For the text-containing cell, return its midpoint in (x, y) coordinate format. 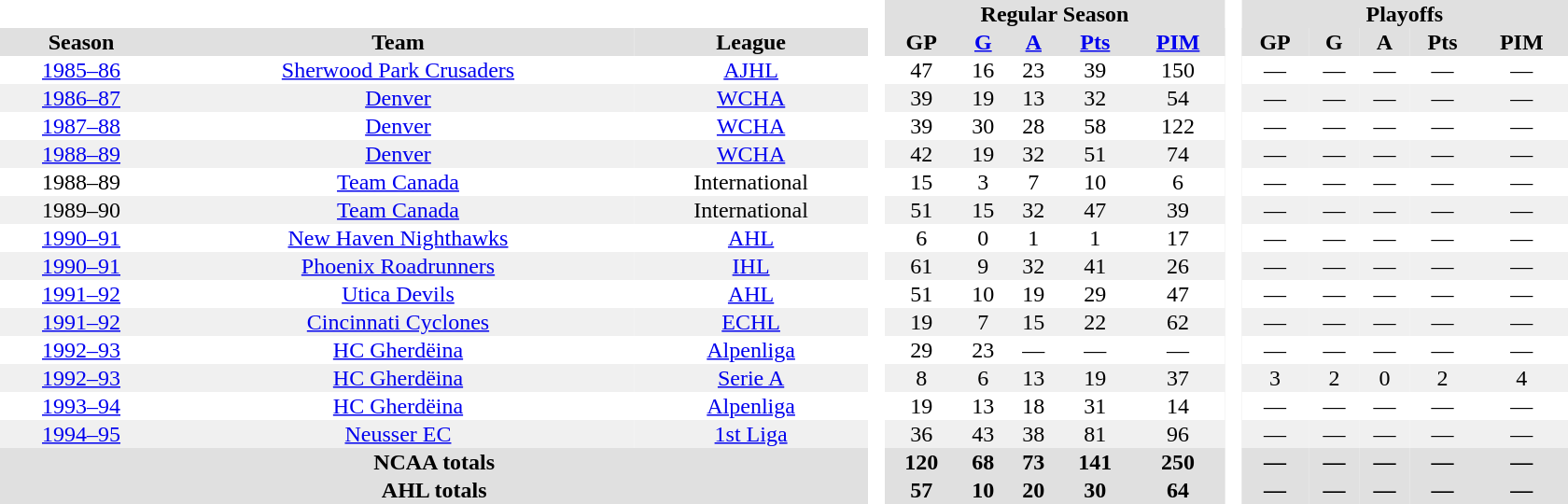
Season (81, 42)
64 (1178, 490)
57 (921, 490)
38 (1033, 434)
Utica Devils (398, 294)
62 (1178, 322)
73 (1033, 462)
Phoenix Roadrunners (398, 266)
150 (1178, 70)
Serie A (750, 378)
1986–87 (81, 98)
20 (1033, 490)
16 (983, 70)
141 (1095, 462)
Team (398, 42)
36 (921, 434)
New Haven Nighthawks (398, 238)
250 (1178, 462)
Neusser EC (398, 434)
8 (921, 378)
22 (1095, 322)
Playoffs (1405, 14)
1989–90 (81, 210)
61 (921, 266)
18 (1033, 406)
Cincinnati Cyclones (398, 322)
122 (1178, 126)
31 (1095, 406)
120 (921, 462)
37 (1178, 378)
1987–88 (81, 126)
ECHL (750, 322)
1st Liga (750, 434)
IHL (750, 266)
AHL totals (434, 490)
17 (1178, 238)
1994–95 (81, 434)
68 (983, 462)
54 (1178, 98)
1985–86 (81, 70)
43 (983, 434)
1993–94 (81, 406)
Regular Season (1055, 14)
4 (1521, 378)
42 (921, 154)
26 (1178, 266)
41 (1095, 266)
NCAA totals (434, 462)
League (750, 42)
14 (1178, 406)
Sherwood Park Crusaders (398, 70)
74 (1178, 154)
81 (1095, 434)
28 (1033, 126)
58 (1095, 126)
AJHL (750, 70)
9 (983, 266)
96 (1178, 434)
